Return the (X, Y) coordinate for the center point of the cell that contains the specified text.  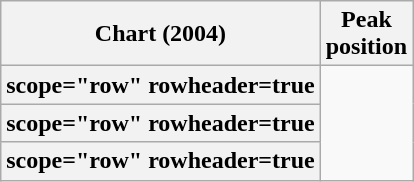
Chart (2004) (160, 34)
Peakposition (366, 34)
